Find where the given text appears and provide that cell's center as (x, y) coordinate. 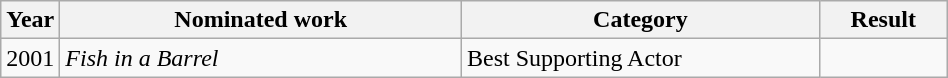
Best Supporting Actor (641, 58)
Category (641, 20)
Year (30, 20)
Fish in a Barrel (261, 58)
Result (883, 20)
Nominated work (261, 20)
2001 (30, 58)
